Pinpoint the cell where the given text exists, returning its (x, y) midpoint coordinate. 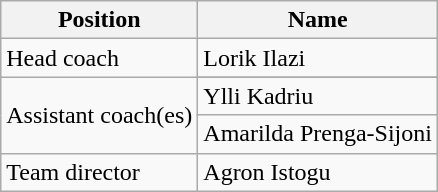
Ylli Kadriu (318, 96)
Name (318, 20)
Agron Istogu (318, 172)
Lorik Ilazi (318, 58)
Amarilda Prenga-Sijoni (318, 134)
Head coach (100, 58)
Assistant coach(es) (100, 115)
Team director (100, 172)
Position (100, 20)
